Search for the cell housing the specified text and yield its [x, y] center coordinate. 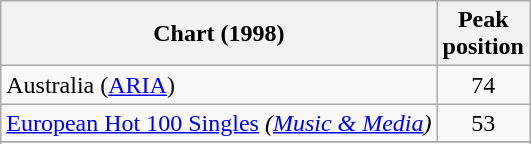
53 [483, 123]
Australia (ARIA) [219, 85]
Chart (1998) [219, 34]
74 [483, 85]
Peakposition [483, 34]
European Hot 100 Singles (Music & Media) [219, 123]
